Find where the given text appears and provide that cell's center as (X, Y) coordinate. 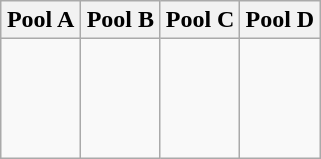
Pool D (280, 20)
Pool A (41, 20)
Pool C (200, 20)
Pool B (120, 20)
